Search for the cell housing the specified text and yield its (X, Y) center coordinate. 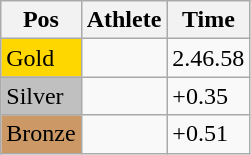
+0.35 (208, 96)
Time (208, 20)
Athlete (124, 20)
+0.51 (208, 134)
Pos (41, 20)
2.46.58 (208, 58)
Silver (41, 96)
Gold (41, 58)
Bronze (41, 134)
